Output the [x, y] coordinate of the center of the cell containing the given text.  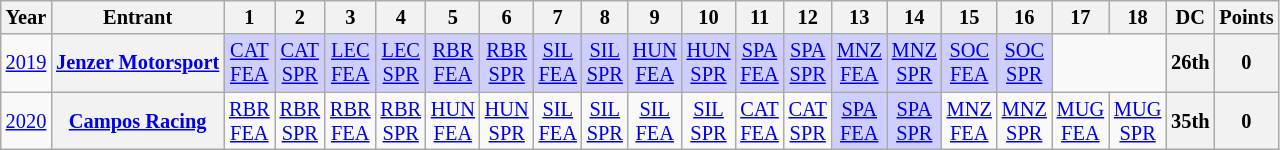
11 [759, 17]
13 [860, 17]
5 [453, 17]
8 [605, 17]
12 [808, 17]
SOCSPR [1024, 63]
14 [914, 17]
Jenzer Motorsport [138, 63]
2020 [26, 121]
DC [1190, 17]
18 [1138, 17]
SOCFEA [970, 63]
16 [1024, 17]
LECFEA [350, 63]
4 [400, 17]
Year [26, 17]
2 [300, 17]
9 [655, 17]
6 [507, 17]
Points [1246, 17]
35th [1190, 121]
MUGFEA [1080, 121]
LECSPR [400, 63]
Entrant [138, 17]
15 [970, 17]
1 [249, 17]
2019 [26, 63]
7 [558, 17]
MUGSPR [1138, 121]
10 [709, 17]
17 [1080, 17]
3 [350, 17]
Campos Racing [138, 121]
26th [1190, 63]
